Capture the cell that displays the provided text and extract its [X, Y] central coordinate. 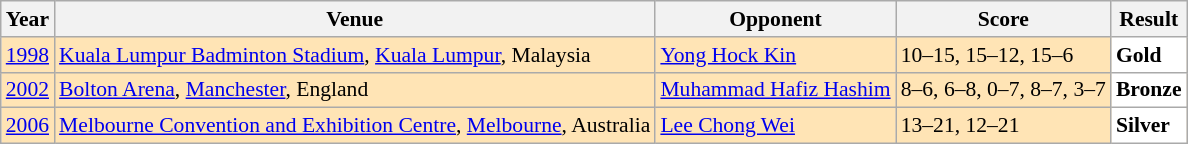
Year [28, 19]
Venue [354, 19]
10–15, 15–12, 15–6 [1004, 55]
Muhammad Hafiz Hashim [775, 90]
Score [1004, 19]
Melbourne Convention and Exhibition Centre, Melbourne, Australia [354, 126]
2006 [28, 126]
1998 [28, 55]
Silver [1149, 126]
Bolton Arena, Manchester, England [354, 90]
13–21, 12–21 [1004, 126]
8–6, 6–8, 0–7, 8–7, 3–7 [1004, 90]
Opponent [775, 19]
Gold [1149, 55]
2002 [28, 90]
Kuala Lumpur Badminton Stadium, Kuala Lumpur, Malaysia [354, 55]
Yong Hock Kin [775, 55]
Bronze [1149, 90]
Result [1149, 19]
Lee Chong Wei [775, 126]
